Scan for the cell matching the given text and deliver its [X, Y] coordinate at center. 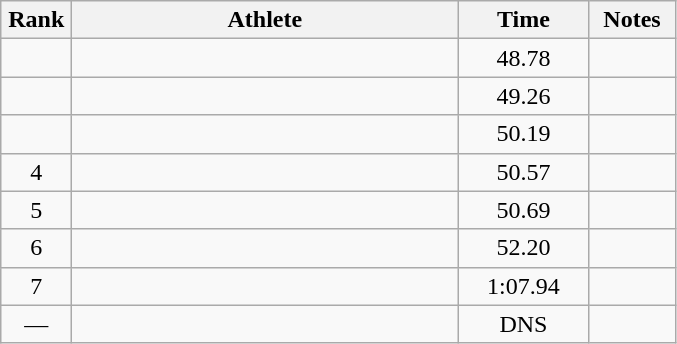
DNS [524, 324]
4 [36, 172]
Athlete [265, 20]
1:07.94 [524, 286]
Rank [36, 20]
48.78 [524, 58]
7 [36, 286]
6 [36, 248]
— [36, 324]
Notes [632, 20]
50.57 [524, 172]
49.26 [524, 96]
Time [524, 20]
50.69 [524, 210]
5 [36, 210]
50.19 [524, 134]
52.20 [524, 248]
